For the text-containing cell, return its midpoint in (X, Y) coordinate format. 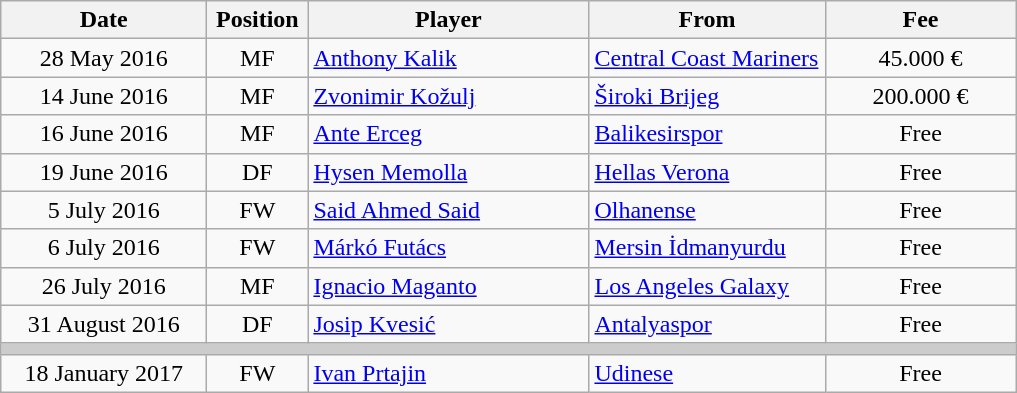
Date (104, 20)
Široki Brijeg (707, 96)
200.000 € (920, 96)
18 January 2017 (104, 373)
31 August 2016 (104, 324)
26 July 2016 (104, 286)
16 June 2016 (104, 134)
Balikesirspor (707, 134)
Central Coast Mariners (707, 58)
Anthony Kalik (448, 58)
45.000 € (920, 58)
Ivan Prtajin (448, 373)
Mersin İdmanyurdu (707, 248)
Los Angeles Galaxy (707, 286)
Antalyaspor (707, 324)
6 July 2016 (104, 248)
Ignacio Maganto (448, 286)
5 July 2016 (104, 210)
Udinese (707, 373)
14 June 2016 (104, 96)
Zvonimir Kožulj (448, 96)
Olhanense (707, 210)
Fee (920, 20)
19 June 2016 (104, 172)
Hellas Verona (707, 172)
From (707, 20)
28 May 2016 (104, 58)
Player (448, 20)
Josip Kvesić (448, 324)
Márkó Futács (448, 248)
Position (258, 20)
Hysen Memolla (448, 172)
Ante Erceg (448, 134)
Said Ahmed Said (448, 210)
